From the cell containing the given text, extract its center point as (X, Y) coordinate. 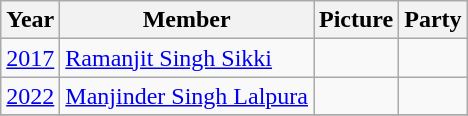
Party (433, 20)
Year (30, 20)
Ramanjit Singh Sikki (187, 58)
2017 (30, 58)
Picture (356, 20)
2022 (30, 96)
Member (187, 20)
Manjinder Singh Lalpura (187, 96)
